Extract the [x, y] coordinate from the center of the cell holding the provided text.  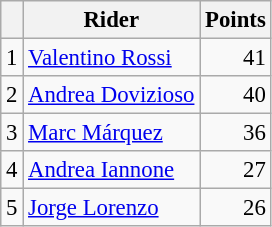
Rider [112, 20]
40 [236, 95]
Marc Márquez [112, 133]
27 [236, 170]
Points [236, 20]
41 [236, 58]
2 [12, 95]
Valentino Rossi [112, 58]
36 [236, 133]
1 [12, 58]
5 [12, 208]
Andrea Iannone [112, 170]
4 [12, 170]
Jorge Lorenzo [112, 208]
26 [236, 208]
3 [12, 133]
Andrea Dovizioso [112, 95]
